For the text-containing cell, return its midpoint in (x, y) coordinate format. 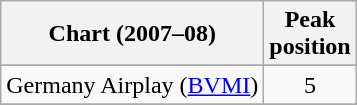
Germany Airplay (BVMI) (132, 85)
Peak position (310, 34)
Chart (2007–08) (132, 34)
5 (310, 85)
